Output the [x, y] coordinate of the center of the cell containing the given text.  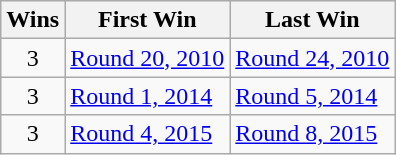
Round 20, 2010 [148, 58]
Round 24, 2010 [312, 58]
Round 4, 2015 [148, 134]
Round 8, 2015 [312, 134]
First Win [148, 20]
Round 1, 2014 [148, 96]
Wins [33, 20]
Round 5, 2014 [312, 96]
Last Win [312, 20]
